Output the [x, y] coordinate of the center of the cell containing the given text.  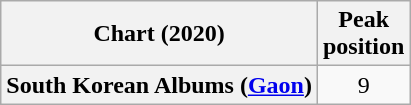
Peakposition [363, 34]
South Korean Albums (Gaon) [160, 85]
Chart (2020) [160, 34]
9 [363, 85]
